Find where the given text appears and provide that cell's center as [x, y] coordinate. 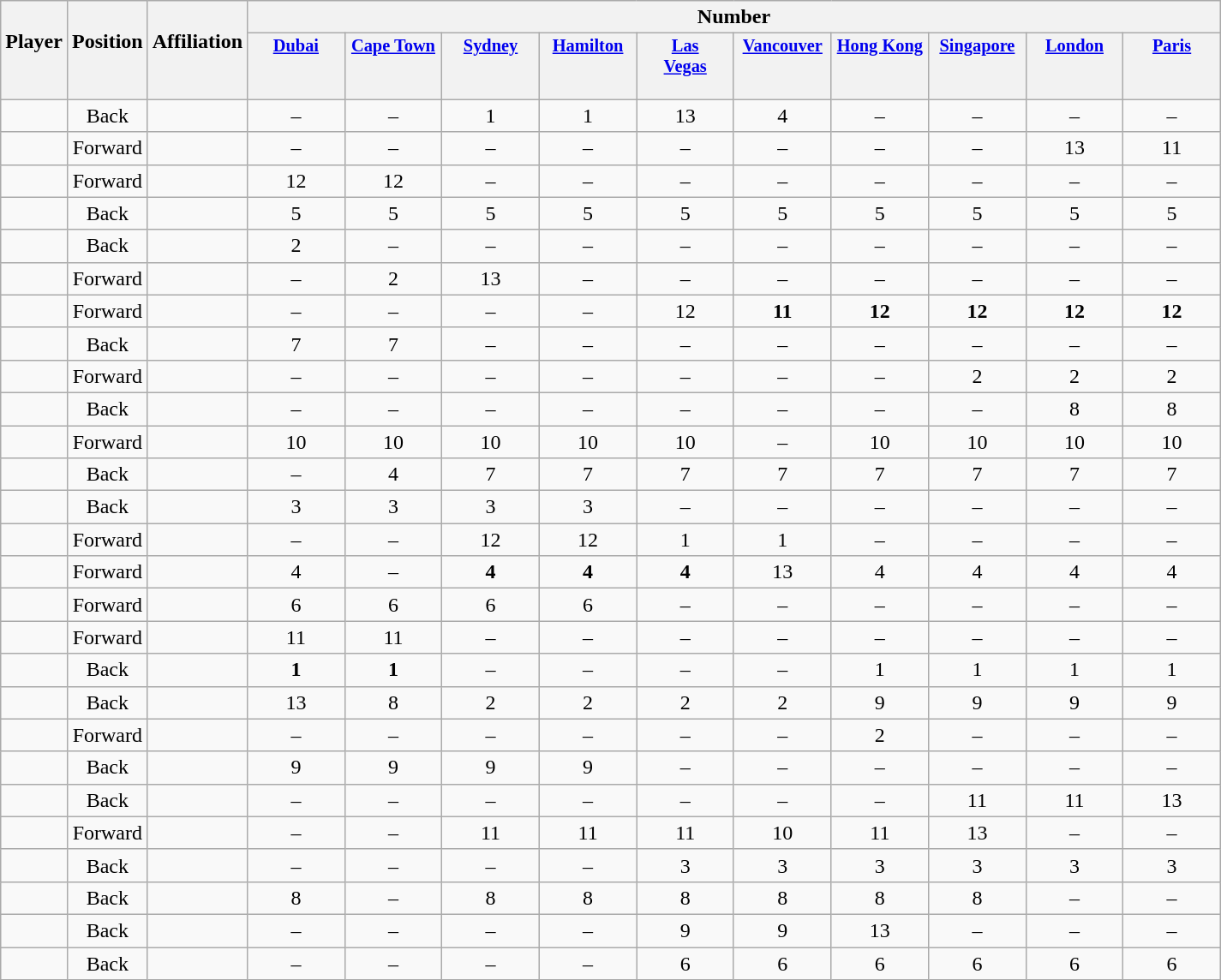
Number [734, 17]
London [1074, 57]
Paris [1172, 57]
Position [107, 41]
Singapore [978, 57]
Hamilton [588, 57]
Cape Town [393, 57]
Affiliation [197, 41]
Vancouver [782, 57]
LasVegas [685, 57]
Dubai [296, 57]
Sydney [491, 57]
Player [34, 41]
Hong Kong [880, 57]
